Determine the (X, Y) coordinate at the center of the cell enclosing the given text.  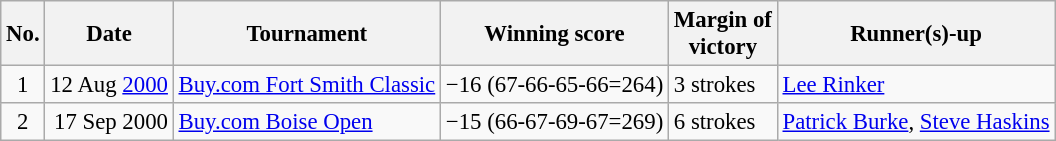
Margin ofvictory (724, 34)
3 strokes (724, 85)
Winning score (555, 34)
Tournament (306, 34)
1 (23, 85)
Patrick Burke, Steve Haskins (916, 122)
−15 (66-67-69-67=269) (555, 122)
Buy.com Fort Smith Classic (306, 85)
Runner(s)-up (916, 34)
2 (23, 122)
−16 (67-66-65-66=264) (555, 85)
17 Sep 2000 (109, 122)
Lee Rinker (916, 85)
Date (109, 34)
6 strokes (724, 122)
12 Aug 2000 (109, 85)
No. (23, 34)
Buy.com Boise Open (306, 122)
